For the text-containing cell, return its midpoint in (X, Y) coordinate format. 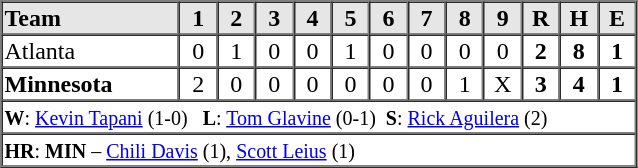
5 (350, 18)
Minnesota (91, 84)
7 (427, 18)
Atlanta (91, 50)
HR: MIN – Chili Davis (1), Scott Leius (1) (319, 150)
X (503, 84)
E (617, 18)
Team (91, 18)
H (579, 18)
6 (388, 18)
R (541, 18)
9 (503, 18)
W: Kevin Tapani (1-0) L: Tom Glavine (0-1) S: Rick Aguilera (2) (319, 116)
